Extract the (X, Y) coordinate from the center of the cell holding the provided text.  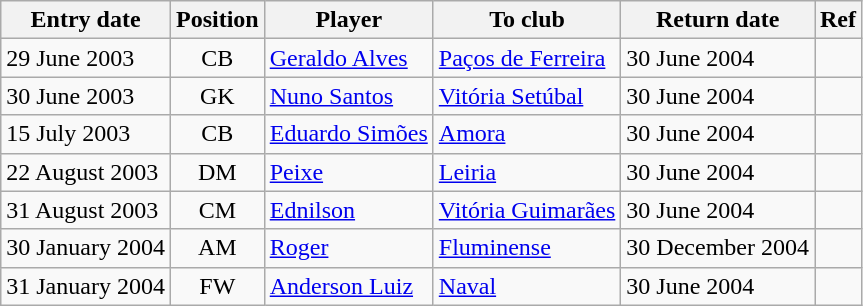
Player (348, 20)
Peixe (348, 172)
Amora (527, 134)
Ref (838, 20)
Anderson Luiz (348, 286)
29 June 2003 (86, 58)
Vitória Guimarães (527, 210)
Paços de Ferreira (527, 58)
Eduardo Simões (348, 134)
Entry date (86, 20)
CM (217, 210)
DM (217, 172)
To club (527, 20)
30 December 2004 (718, 248)
GK (217, 96)
30 June 2003 (86, 96)
Vitória Setúbal (527, 96)
22 August 2003 (86, 172)
FW (217, 286)
Ednilson (348, 210)
Geraldo Alves (348, 58)
Return date (718, 20)
AM (217, 248)
15 July 2003 (86, 134)
Position (217, 20)
Nuno Santos (348, 96)
Naval (527, 286)
Roger (348, 248)
31 August 2003 (86, 210)
Fluminense (527, 248)
Leiria (527, 172)
30 January 2004 (86, 248)
31 January 2004 (86, 286)
